Capture the cell that displays the provided text and extract its [x, y] central coordinate. 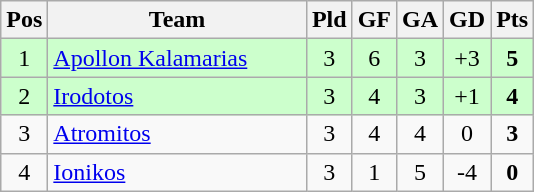
Irodotos [178, 96]
2 [24, 96]
Apollon Kalamarias [178, 58]
6 [374, 58]
GA [420, 20]
+3 [468, 58]
Ionikos [178, 172]
GF [374, 20]
+1 [468, 96]
GD [468, 20]
Atromitos [178, 134]
Pts [512, 20]
Pos [24, 20]
Pld [329, 20]
Team [178, 20]
-4 [468, 172]
